Find where the given text appears and provide that cell's center as (x, y) coordinate. 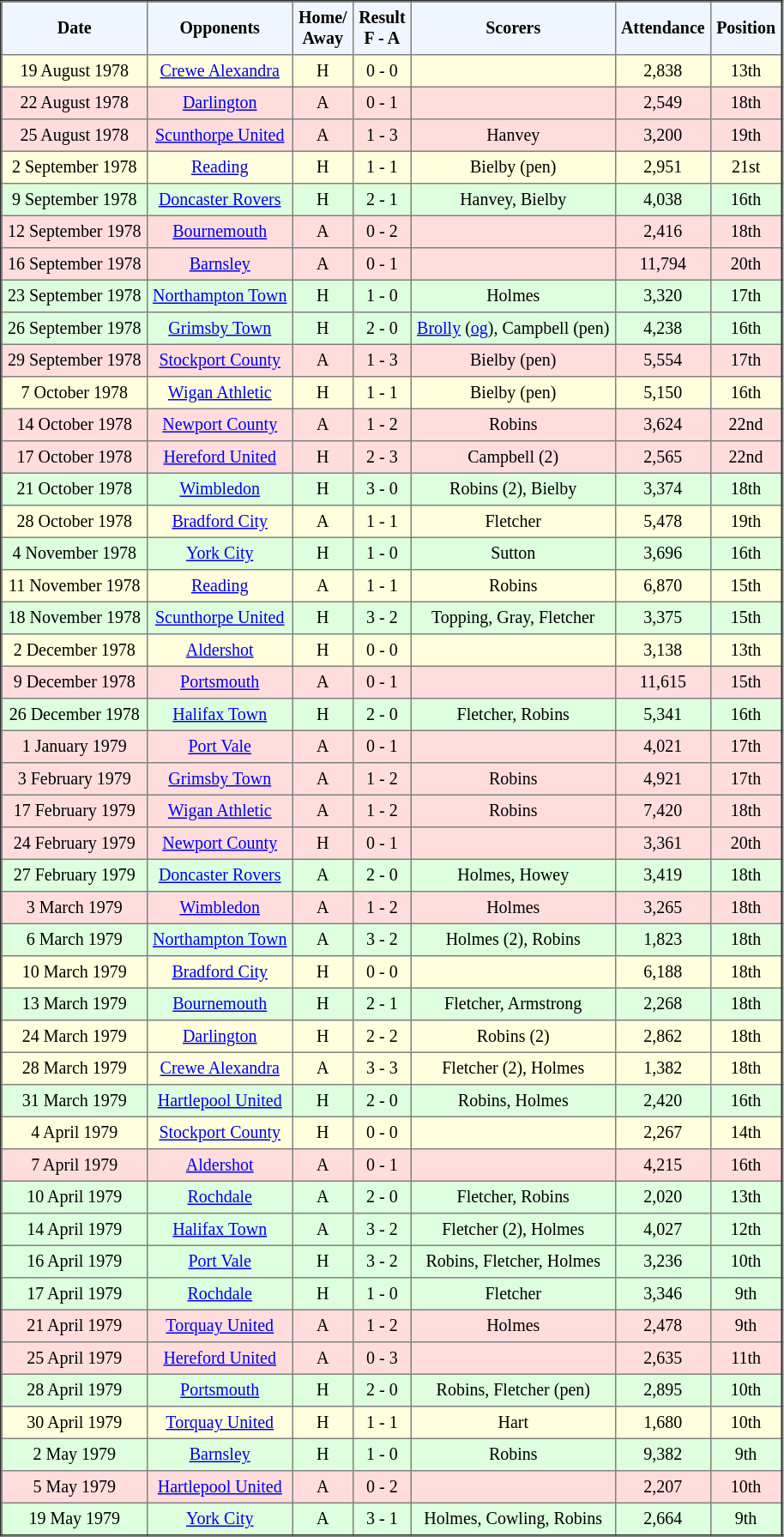
1,382 (662, 1068)
2,420 (662, 1101)
10 March 1979 (75, 972)
7 October 1978 (75, 393)
9 September 1978 (75, 200)
19 August 1978 (75, 71)
4,027 (662, 1230)
3,375 (662, 618)
2,838 (662, 71)
11,615 (662, 682)
11th (746, 1358)
26 September 1978 (75, 329)
21 October 1978 (75, 489)
17 October 1978 (75, 457)
3,346 (662, 1294)
2,549 (662, 103)
26 December 1978 (75, 715)
Hanvey (513, 136)
3,624 (662, 425)
25 August 1978 (75, 136)
2,951 (662, 167)
14 April 1979 (75, 1230)
9 December 1978 (75, 682)
6,188 (662, 972)
4,215 (662, 1165)
Brolly (og), Campbell (pen) (513, 329)
Robins, Fletcher, Holmes (513, 1262)
2,895 (662, 1390)
3 - 3 (382, 1068)
30 April 1979 (75, 1423)
18 November 1978 (75, 618)
Holmes (2), Robins (513, 940)
3,320 (662, 296)
Hanvey, Bielby (513, 200)
4 November 1978 (75, 554)
3,361 (662, 844)
4,038 (662, 200)
Robins, Holmes (513, 1101)
Holmes, Cowling, Robins (513, 1519)
2,207 (662, 1487)
Attendance (662, 28)
21 April 1979 (75, 1326)
25 April 1979 (75, 1358)
3,200 (662, 136)
2,416 (662, 232)
14th (746, 1133)
1,680 (662, 1423)
4,238 (662, 329)
13 March 1979 (75, 1004)
Robins (2), Bielby (513, 489)
Date (75, 28)
5 May 1979 (75, 1487)
16 April 1979 (75, 1262)
12 September 1978 (75, 232)
10 April 1979 (75, 1197)
2,565 (662, 457)
0 - 3 (382, 1358)
2,664 (662, 1519)
2 - 3 (382, 457)
3 March 1979 (75, 908)
29 September 1978 (75, 360)
Robins, Fletcher (pen) (513, 1390)
4 April 1979 (75, 1133)
4,921 (662, 779)
3,138 (662, 651)
27 February 1979 (75, 875)
17 April 1979 (75, 1294)
17 February 1979 (75, 811)
3,374 (662, 489)
4,021 (662, 747)
2,635 (662, 1358)
28 April 1979 (75, 1390)
Topping, Gray, Fletcher (513, 618)
Hart (513, 1423)
21st (746, 167)
3 February 1979 (75, 779)
3,419 (662, 875)
3,696 (662, 554)
2 September 1978 (75, 167)
11 November 1978 (75, 586)
Fletcher, Armstrong (513, 1004)
Position (746, 28)
12th (746, 1230)
Campbell (2) (513, 457)
19 May 1979 (75, 1519)
Holmes, Howey (513, 875)
5,150 (662, 393)
9,382 (662, 1455)
28 October 1978 (75, 522)
2 May 1979 (75, 1455)
6 March 1979 (75, 940)
Scorers (513, 28)
3,236 (662, 1262)
14 October 1978 (75, 425)
24 March 1979 (75, 1037)
24 February 1979 (75, 844)
22 August 1978 (75, 103)
1,823 (662, 940)
5,341 (662, 715)
2,862 (662, 1037)
3 - 1 (382, 1519)
3,265 (662, 908)
ResultF - A (382, 28)
11,794 (662, 264)
Sutton (513, 554)
2 December 1978 (75, 651)
2,020 (662, 1197)
1 January 1979 (75, 747)
23 September 1978 (75, 296)
7 April 1979 (75, 1165)
2,268 (662, 1004)
Opponents (220, 28)
16 September 1978 (75, 264)
28 March 1979 (75, 1068)
6,870 (662, 586)
5,478 (662, 522)
Robins (2) (513, 1037)
31 March 1979 (75, 1101)
3 - 0 (382, 489)
2,478 (662, 1326)
2,267 (662, 1133)
5,554 (662, 360)
Home/Away (323, 28)
7,420 (662, 811)
2 - 2 (382, 1037)
